Return [X, Y] of the center of cell containing provided text 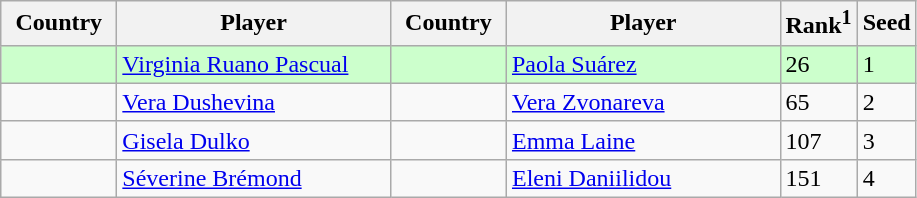
3 [886, 140]
4 [886, 178]
Paola Suárez [643, 64]
1 [886, 64]
26 [818, 64]
Eleni Daniilidou [643, 178]
Gisela Dulko [254, 140]
65 [818, 102]
Virginia Ruano Pascual [254, 64]
151 [818, 178]
Vera Dushevina [254, 102]
Vera Zvonareva [643, 102]
Seed [886, 24]
107 [818, 140]
2 [886, 102]
Emma Laine [643, 140]
Séverine Brémond [254, 178]
Rank1 [818, 24]
